Pinpoint the cell where the given text exists, returning its (x, y) midpoint coordinate. 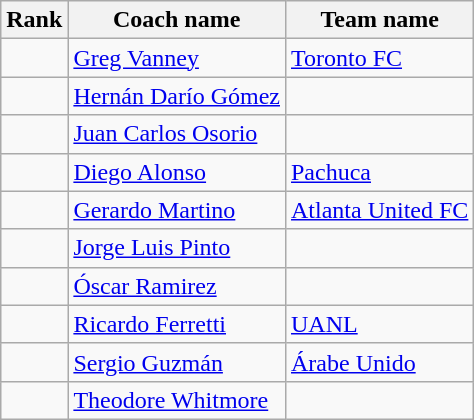
Greg Vanney (177, 58)
Team name (379, 20)
Ricardo Ferretti (177, 324)
Gerardo Martino (177, 210)
Sergio Guzmán (177, 362)
Diego Alonso (177, 172)
Juan Carlos Osorio (177, 134)
Theodore Whitmore (177, 400)
Pachuca (379, 172)
Coach name (177, 20)
Rank (34, 20)
Atlanta United FC (379, 210)
Jorge Luis Pinto (177, 248)
UANL (379, 324)
Óscar Ramirez (177, 286)
Hernán Darío Gómez (177, 96)
Árabe Unido (379, 362)
Toronto FC (379, 58)
